For the text-containing cell, return its midpoint in [X, Y] coordinate format. 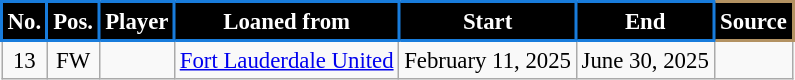
13 [25, 60]
End [645, 22]
February 11, 2025 [488, 60]
June 30, 2025 [645, 60]
Start [488, 22]
Loaned from [286, 22]
Player [136, 22]
FW [73, 60]
No. [25, 22]
Source [754, 22]
Pos. [73, 22]
Fort Lauderdale United [286, 60]
